Search for the cell housing the specified text and yield its (x, y) center coordinate. 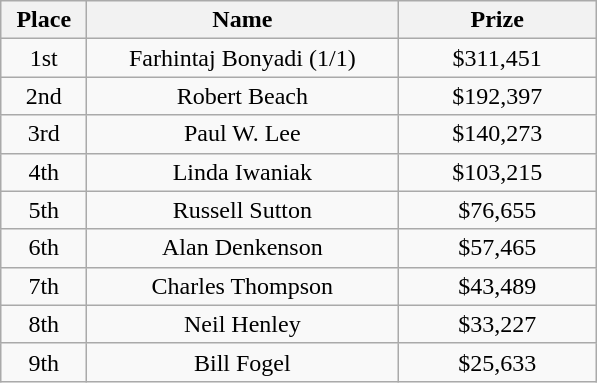
Linda Iwaniak (242, 172)
Prize (498, 20)
$103,215 (498, 172)
Paul W. Lee (242, 134)
6th (44, 248)
$43,489 (498, 286)
Place (44, 20)
$25,633 (498, 362)
Farhintaj Bonyadi (1/1) (242, 58)
4th (44, 172)
7th (44, 286)
$311,451 (498, 58)
$57,465 (498, 248)
Alan Denkenson (242, 248)
$192,397 (498, 96)
Bill Fogel (242, 362)
8th (44, 324)
Russell Sutton (242, 210)
3rd (44, 134)
Name (242, 20)
$76,655 (498, 210)
Neil Henley (242, 324)
2nd (44, 96)
1st (44, 58)
$140,273 (498, 134)
5th (44, 210)
Robert Beach (242, 96)
Charles Thompson (242, 286)
$33,227 (498, 324)
9th (44, 362)
